Determine the (x, y) coordinate at the center of the cell enclosing the given text.  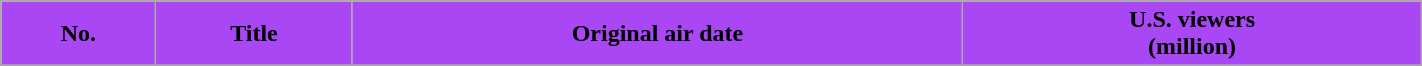
Title (254, 34)
U.S. viewers(million) (1192, 34)
No. (78, 34)
Original air date (658, 34)
